From the cell containing the given text, extract its center point as (x, y) coordinate. 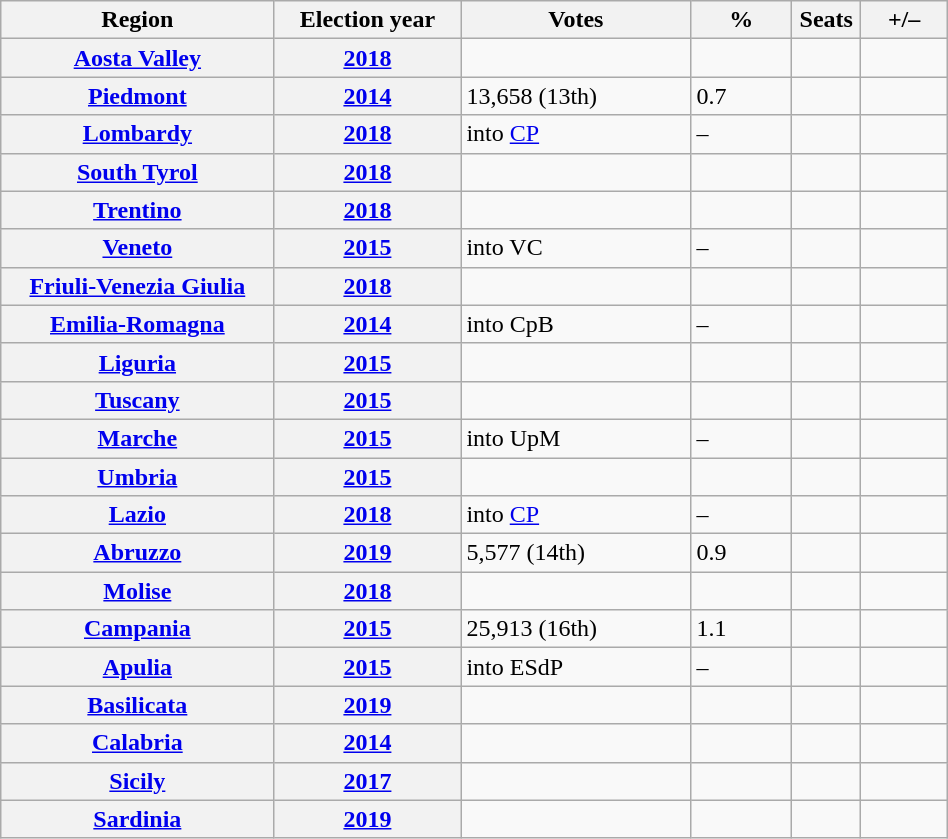
into ESdP (576, 667)
1.1 (742, 629)
into VC (576, 248)
Molise (138, 591)
Marche (138, 438)
Emilia-Romagna (138, 324)
into UpM (576, 438)
Lazio (138, 515)
Umbria (138, 477)
13,658 (13th) (576, 96)
Apulia (138, 667)
+/– (904, 20)
into CpB (576, 324)
South Tyrol (138, 172)
Abruzzo (138, 553)
Aosta Valley (138, 58)
Calabria (138, 743)
Friuli-Venezia Giulia (138, 286)
Liguria (138, 362)
Sicily (138, 781)
% (742, 20)
Election year (368, 20)
2017 (368, 781)
Piedmont (138, 96)
0.7 (742, 96)
Lombardy (138, 134)
Sardinia (138, 819)
25,913 (16th) (576, 629)
Tuscany (138, 400)
Basilicata (138, 705)
Trentino (138, 210)
Votes (576, 20)
Region (138, 20)
Campania (138, 629)
5,577 (14th) (576, 553)
Seats (826, 20)
0.9 (742, 553)
Veneto (138, 248)
